From the cell containing the given text, extract its center point as [X, Y] coordinate. 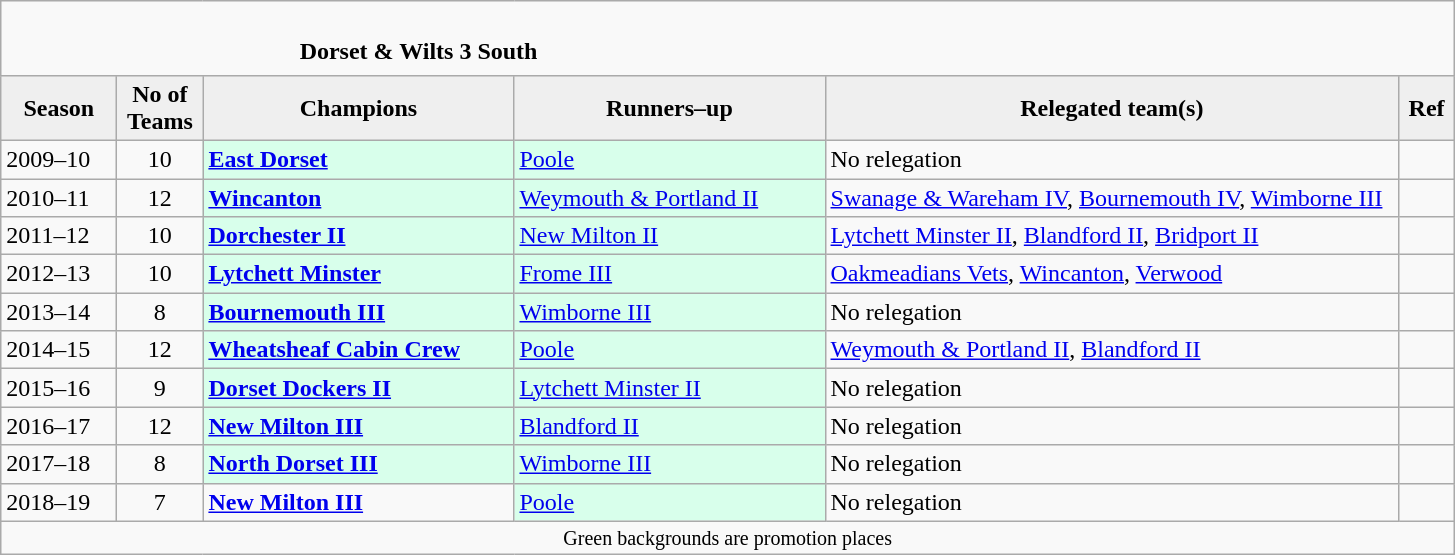
2014–15 [59, 350]
2011–12 [59, 236]
Blandford II [670, 426]
2015–16 [59, 388]
2012–13 [59, 274]
Champions [358, 108]
2017–18 [59, 464]
Lytchett Minster [358, 274]
Dorchester II [358, 236]
Oakmeadians Vets, Wincanton, Verwood [1112, 274]
Swanage & Wareham IV, Bournemouth IV, Wimborne III [1112, 197]
2010–11 [59, 197]
Lytchett Minster II [670, 388]
Dorset Dockers II [358, 388]
Wincanton [358, 197]
No of Teams [160, 108]
2016–17 [59, 426]
Runners–up [670, 108]
North Dorset III [358, 464]
East Dorset [358, 159]
2009–10 [59, 159]
New Milton II [670, 236]
Wheatsheaf Cabin Crew [358, 350]
7 [160, 502]
Relegated team(s) [1112, 108]
2018–19 [59, 502]
Bournemouth III [358, 312]
Weymouth & Portland II, Blandford II [1112, 350]
Ref [1427, 108]
Frome III [670, 274]
Lytchett Minster II, Blandford II, Bridport II [1112, 236]
Season [59, 108]
2013–14 [59, 312]
9 [160, 388]
Weymouth & Portland II [670, 197]
Green backgrounds are promotion places [728, 538]
